Pinpoint the cell where the given text exists, returning its [x, y] midpoint coordinate. 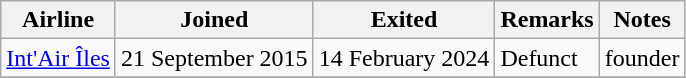
21 September 2015 [214, 58]
Joined [214, 20]
Int'Air Îles [58, 58]
Remarks [547, 20]
Exited [404, 20]
Defunct [547, 58]
founder [642, 58]
Notes [642, 20]
Airline [58, 20]
14 February 2024 [404, 58]
